Determine the [X, Y] coordinate at the center of the cell enclosing the given text.  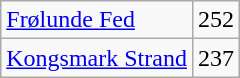
252 [216, 20]
Frølunde Fed [97, 20]
Kongsmark Strand [97, 58]
237 [216, 58]
